Extract the [x, y] coordinate from the center of the cell holding the provided text.  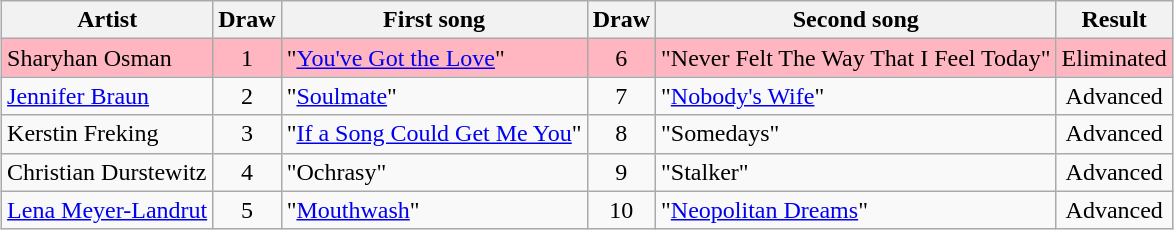
Eliminated [1114, 58]
Jennifer Braun [108, 96]
3 [247, 134]
Sharyhan Osman [108, 58]
8 [621, 134]
9 [621, 172]
Christian Durstewitz [108, 172]
Result [1114, 20]
"Soulmate" [434, 96]
"Ochrasy" [434, 172]
5 [247, 210]
7 [621, 96]
Second song [856, 20]
Kerstin Freking [108, 134]
4 [247, 172]
10 [621, 210]
Lena Meyer-Landrut [108, 210]
"You've Got the Love" [434, 58]
2 [247, 96]
"Nobody's Wife" [856, 96]
"Never Felt The Way That I Feel Today" [856, 58]
"Neopolitan Dreams" [856, 210]
1 [247, 58]
Artist [108, 20]
"Stalker" [856, 172]
"Somedays" [856, 134]
"If a Song Could Get Me You" [434, 134]
6 [621, 58]
First song [434, 20]
"Mouthwash" [434, 210]
